Provide the [X, Y] coordinate of the cell's center where the given text is located.  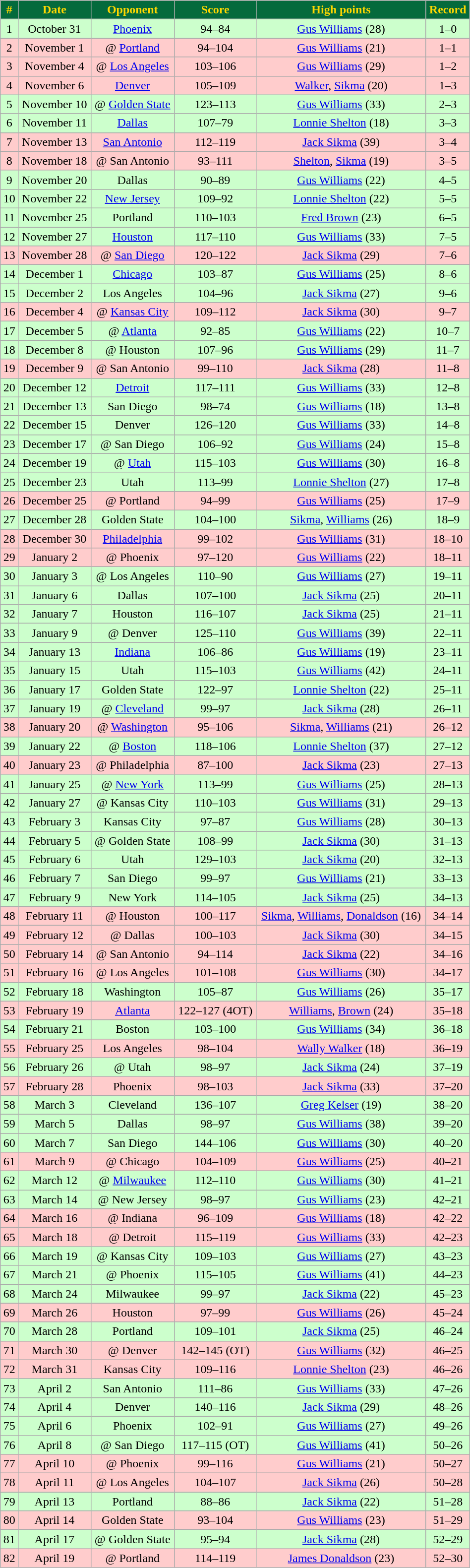
116–107 [215, 614]
25 [9, 482]
125–110 [215, 633]
109–116 [215, 1369]
90–89 [215, 180]
103–106 [215, 66]
77 [9, 1464]
52–29 [448, 1539]
New York [132, 897]
42 [9, 803]
144–106 [215, 1142]
54 [9, 1029]
Walker, Sikma (20) [341, 85]
104–96 [215, 293]
88–86 [215, 1502]
Lonnie Shelton (23) [341, 1369]
March 12 [55, 1181]
34–16 [448, 954]
45–23 [448, 1294]
9 [9, 180]
96–109 [215, 1218]
118–106 [215, 746]
27 [9, 519]
March 3 [55, 1105]
72 [9, 1369]
Lonnie Shelton (37) [341, 746]
40–21 [448, 1162]
112–110 [215, 1181]
@ Indiana [132, 1218]
23 [9, 444]
2 [9, 48]
67 [9, 1275]
29–13 [448, 803]
31–13 [448, 841]
January 7 [55, 614]
109–101 [215, 1331]
112–119 [215, 142]
41–21 [448, 1181]
109–112 [215, 312]
46–26 [448, 1369]
April 17 [55, 1539]
50–26 [448, 1445]
87–100 [215, 765]
71 [9, 1350]
January 17 [55, 690]
65 [9, 1237]
@ Dallas [132, 935]
37–20 [448, 1086]
April 8 [55, 1445]
39–20 [448, 1124]
34 [9, 652]
22–11 [448, 633]
April 14 [55, 1520]
February 7 [55, 878]
41 [9, 784]
April 6 [55, 1426]
@ Milwaukee [132, 1181]
106–92 [215, 444]
December 23 [55, 482]
Record [448, 10]
38–20 [448, 1105]
February 19 [55, 1010]
Gus Williams (42) [341, 671]
Gus Williams (39) [341, 633]
James Donaldson (23) [341, 1558]
126–120 [215, 425]
Gus Williams (38) [341, 1124]
47 [9, 897]
January 20 [55, 727]
60 [9, 1142]
High points [341, 10]
50 [9, 954]
100–103 [215, 935]
17 [9, 331]
March 30 [55, 1350]
40 [9, 765]
32–13 [448, 860]
14–8 [448, 425]
November 4 [55, 66]
70 [9, 1331]
March 7 [55, 1142]
46–25 [448, 1350]
December 9 [55, 369]
37–19 [448, 1067]
28–13 [448, 784]
129–103 [215, 860]
76 [9, 1445]
106–86 [215, 652]
97–120 [215, 558]
Shelton, Sikma (19) [341, 161]
17–9 [448, 501]
12 [9, 237]
@ Philadelphia [132, 765]
February 16 [55, 973]
31 [9, 595]
Sikma, Williams (26) [341, 519]
January 3 [55, 576]
80 [9, 1520]
63 [9, 1199]
105–109 [215, 85]
December 12 [55, 387]
March 16 [55, 1218]
29 [9, 558]
107–96 [215, 350]
99–102 [215, 538]
82 [9, 1558]
58 [9, 1105]
@ Boston [132, 746]
99–110 [215, 369]
34–14 [448, 916]
January 2 [55, 558]
44 [9, 841]
43 [9, 821]
Atlanta [132, 1010]
103–100 [215, 1029]
25–11 [448, 690]
March 31 [55, 1369]
November 6 [55, 85]
28 [9, 538]
February 25 [55, 1048]
107–79 [215, 123]
123–113 [215, 104]
January 13 [55, 652]
Milwaukee [132, 1294]
30–13 [448, 821]
4 [9, 85]
99–116 [215, 1464]
115–119 [215, 1237]
1–1 [448, 48]
42–22 [448, 1218]
3–5 [448, 161]
5 [9, 104]
Opponent [132, 10]
35 [9, 671]
109–92 [215, 198]
20 [9, 387]
50–28 [448, 1483]
95–106 [215, 727]
Sikma, Williams (21) [341, 727]
98–103 [215, 1086]
108–99 [215, 841]
107–100 [215, 595]
11–8 [448, 369]
4–5 [448, 180]
117–111 [215, 387]
38 [9, 727]
Detroit [132, 387]
Jack Sikma (24) [341, 1067]
March 21 [55, 1275]
122–97 [215, 690]
35–18 [448, 1010]
April 4 [55, 1407]
3–3 [448, 123]
103–87 [215, 274]
11–7 [448, 350]
December 5 [55, 331]
December 8 [55, 350]
79 [9, 1502]
101–108 [215, 973]
7–6 [448, 255]
December 1 [55, 274]
33 [9, 633]
114–105 [215, 897]
117–110 [215, 237]
44–23 [448, 1275]
104–100 [215, 519]
40–20 [448, 1142]
136–107 [215, 1105]
94–84 [215, 29]
Lonnie Shelton (18) [341, 123]
69 [9, 1313]
42–21 [448, 1199]
12–8 [448, 387]
February 5 [55, 841]
18–9 [448, 519]
51–29 [448, 1520]
Jack Sikma (20) [341, 860]
October 31 [55, 29]
November 28 [55, 255]
55 [9, 1048]
5–5 [448, 198]
@ Detroit [132, 1237]
1–3 [448, 85]
45–24 [448, 1313]
Jack Sikma (33) [341, 1086]
45 [9, 860]
16 [9, 312]
March 26 [55, 1313]
1 [9, 29]
6 [9, 123]
17–8 [448, 482]
December 4 [55, 312]
January 15 [55, 671]
73 [9, 1388]
April 13 [55, 1502]
Wally Walker (18) [341, 1048]
# [9, 10]
January 27 [55, 803]
21–11 [448, 614]
November 11 [55, 123]
98–74 [215, 406]
37 [9, 708]
109–103 [215, 1256]
Date [55, 10]
100–117 [215, 916]
42–23 [448, 1237]
11 [9, 217]
March 28 [55, 1331]
24 [9, 463]
115–105 [215, 1275]
@ New Jersey [132, 1199]
68 [9, 1294]
December 2 [55, 293]
30 [9, 576]
50–27 [448, 1464]
Williams, Brown (24) [341, 1010]
Gus Williams (19) [341, 652]
November 27 [55, 237]
114–119 [215, 1558]
52–30 [448, 1558]
98–104 [215, 1048]
75 [9, 1426]
13–8 [448, 406]
7–5 [448, 237]
59 [9, 1124]
Gus Williams (24) [341, 444]
64 [9, 1218]
95–94 [215, 1539]
January 22 [55, 746]
March 9 [55, 1162]
Jack Sikma (23) [341, 765]
22 [9, 425]
December 17 [55, 444]
26–11 [448, 708]
18–10 [448, 538]
34–17 [448, 973]
@ Chicago [132, 1162]
53 [9, 1010]
3 [9, 66]
November 10 [55, 104]
140–116 [215, 1407]
January 23 [55, 765]
51–28 [448, 1502]
19 [9, 369]
March 24 [55, 1294]
Greg Kelser (19) [341, 1105]
56 [9, 1067]
9–7 [448, 312]
Score [215, 10]
66 [9, 1256]
26–12 [448, 727]
74 [9, 1407]
Philadelphia [132, 538]
November 13 [55, 142]
14 [9, 274]
6–5 [448, 217]
February 12 [55, 935]
Sikma, Williams, Donaldson (16) [341, 916]
January 6 [55, 595]
47–26 [448, 1388]
36 [9, 690]
10–7 [448, 331]
26 [9, 501]
@ Washington [132, 727]
104–107 [215, 1483]
Chicago [132, 274]
24–11 [448, 671]
December 13 [55, 406]
April 19 [55, 1558]
36–19 [448, 1048]
Gus Williams (34) [341, 1029]
39 [9, 746]
Indiana [132, 652]
January 19 [55, 708]
33–13 [448, 878]
94–99 [215, 501]
December 28 [55, 519]
New Jersey [132, 198]
111–86 [215, 1388]
March 14 [55, 1199]
@ Cleveland [132, 708]
27–12 [448, 746]
15–8 [448, 444]
93–104 [215, 1520]
97–99 [215, 1313]
January 9 [55, 633]
1–0 [448, 29]
94–114 [215, 954]
48 [9, 916]
61 [9, 1162]
1–2 [448, 66]
March 5 [55, 1124]
April 10 [55, 1464]
Washington [132, 992]
19–11 [448, 576]
27–13 [448, 765]
2–3 [448, 104]
Jack Sikma (27) [341, 293]
November 18 [55, 161]
8 [9, 161]
8–6 [448, 274]
3–4 [448, 142]
February 18 [55, 992]
December 25 [55, 501]
Gus Williams (32) [341, 1350]
35–17 [448, 992]
February 9 [55, 897]
February 6 [55, 860]
February 11 [55, 916]
@ Atlanta [132, 331]
Jack Sikma (39) [341, 142]
18 [9, 350]
32 [9, 614]
November 22 [55, 198]
49–26 [448, 1426]
102–91 [215, 1426]
110–90 [215, 576]
November 1 [55, 48]
February 3 [55, 821]
18–11 [448, 558]
Lonnie Shelton (27) [341, 482]
49 [9, 935]
November 20 [55, 180]
117–115 (OT) [215, 1445]
94–104 [215, 48]
April 11 [55, 1483]
20–11 [448, 595]
46–24 [448, 1331]
Cleveland [132, 1105]
13 [9, 255]
7 [9, 142]
March 18 [55, 1237]
36–18 [448, 1029]
97–87 [215, 821]
9–6 [448, 293]
46 [9, 878]
43–23 [448, 1256]
April 2 [55, 1388]
November 25 [55, 217]
February 28 [55, 1086]
34–13 [448, 897]
January 25 [55, 784]
81 [9, 1539]
December 30 [55, 538]
120–122 [215, 255]
15 [9, 293]
February 14 [55, 954]
105–87 [215, 992]
92–85 [215, 331]
10 [9, 198]
December 15 [55, 425]
December 19 [55, 463]
February 26 [55, 1067]
23–11 [448, 652]
Boston [132, 1029]
March 19 [55, 1256]
21 [9, 406]
@ New York [132, 784]
78 [9, 1483]
Jack Sikma (26) [341, 1483]
52 [9, 992]
48–26 [448, 1407]
122–127 (4OT) [215, 1010]
16–8 [448, 463]
57 [9, 1086]
142–145 (OT) [215, 1350]
104–109 [215, 1162]
93–111 [215, 161]
34–15 [448, 935]
62 [9, 1181]
Fred Brown (23) [341, 217]
51 [9, 973]
February 21 [55, 1029]
